Capture the cell that displays the provided text and extract its [X, Y] central coordinate. 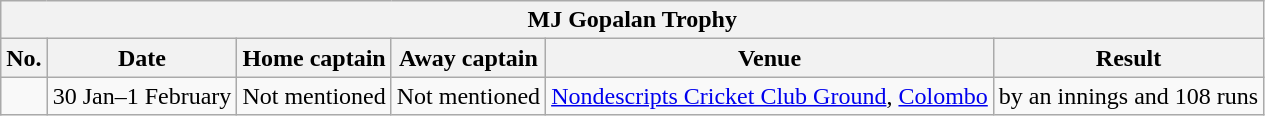
MJ Gopalan Trophy [632, 20]
by an innings and 108 runs [1128, 96]
Away captain [468, 58]
Venue [770, 58]
Home captain [314, 58]
Date [142, 58]
Result [1128, 58]
Nondescripts Cricket Club Ground, Colombo [770, 96]
No. [24, 58]
30 Jan–1 February [142, 96]
